Return the (x, y) coordinate for the center point of the cell that contains the specified text.  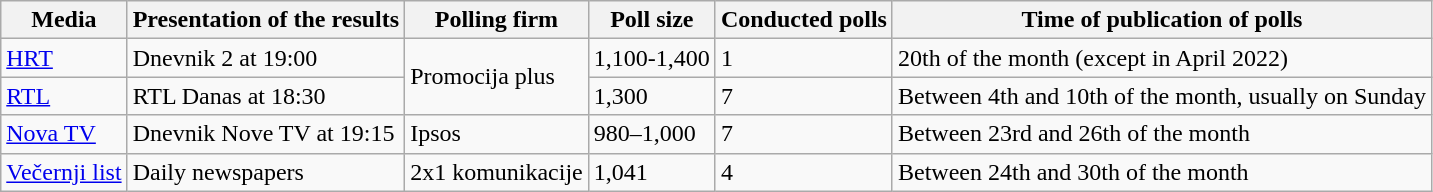
Media (64, 20)
Dnevnik Nove TV at 19:15 (266, 134)
1 (804, 58)
20th of the month (except in April 2022) (1162, 58)
Conducted polls (804, 20)
RTL Danas at 18:30 (266, 96)
980–1,000 (652, 134)
1,300 (652, 96)
1,100-1,400 (652, 58)
4 (804, 172)
2x1 komunikacije (497, 172)
Time of publication of polls (1162, 20)
Večernji list (64, 172)
Between 24th and 30th of the month (1162, 172)
Presentation of the results (266, 20)
HRT (64, 58)
Daily newspapers (266, 172)
Dnevnik 2 at 19:00 (266, 58)
RTL (64, 96)
1,041 (652, 172)
Poll size (652, 20)
Between 23rd and 26th of the month (1162, 134)
Polling firm (497, 20)
Between 4th and 10th of the month, usually on Sunday (1162, 96)
Ipsos (497, 134)
Promocija plus (497, 77)
Nova TV (64, 134)
